Extract the (x, y) coordinate from the center of the cell holding the provided text.  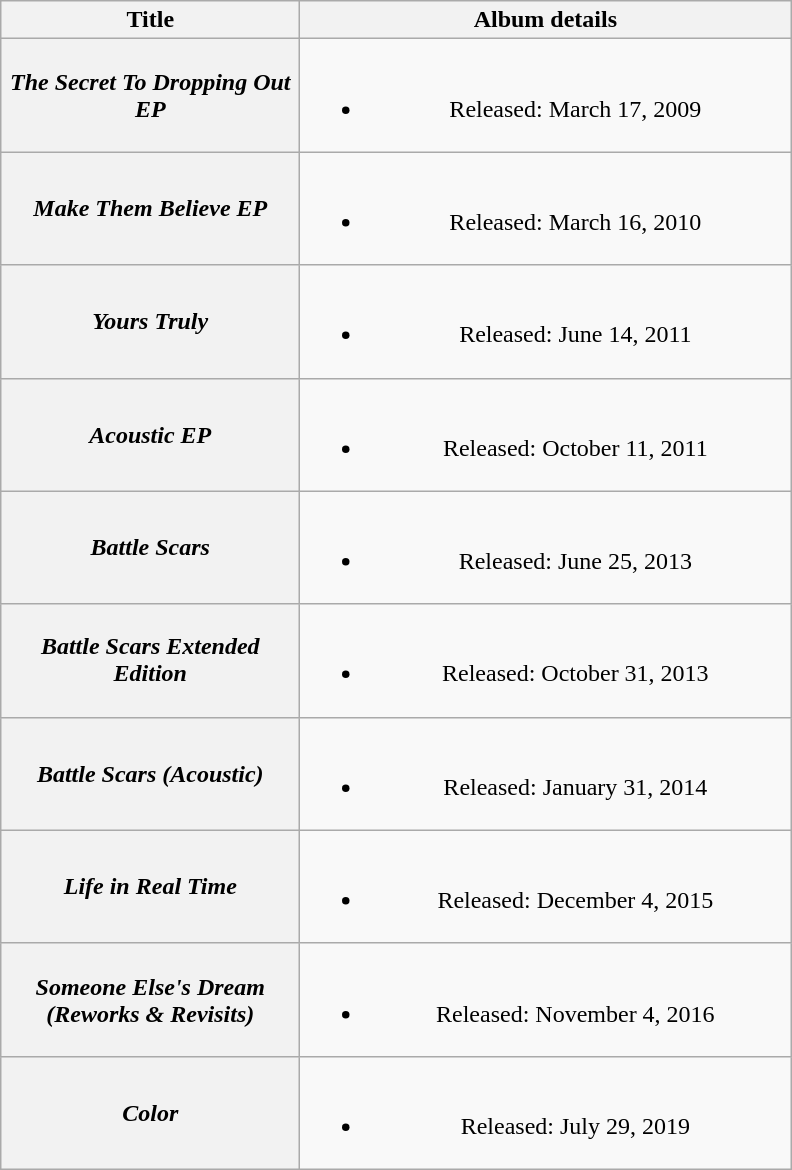
Battle Scars Extended Edition (150, 660)
Acoustic EP (150, 434)
Someone Else's Dream (Reworks & Revisits) (150, 1000)
Released: January 31, 2014 (546, 774)
The Secret To Dropping Out EP (150, 96)
Released: December 4, 2015 (546, 886)
Album details (546, 20)
Released: October 31, 2013 (546, 660)
Released: October 11, 2011 (546, 434)
Make Them Believe EP (150, 208)
Battle Scars (Acoustic) (150, 774)
Released: November 4, 2016 (546, 1000)
Battle Scars (150, 548)
Title (150, 20)
Released: July 29, 2019 (546, 1112)
Released: June 25, 2013 (546, 548)
Color (150, 1112)
Released: March 16, 2010 (546, 208)
Yours Truly (150, 322)
Life in Real Time (150, 886)
Released: March 17, 2009 (546, 96)
Released: June 14, 2011 (546, 322)
